Identify which cell holds the provided text, then report its (X, Y) central coordinate. 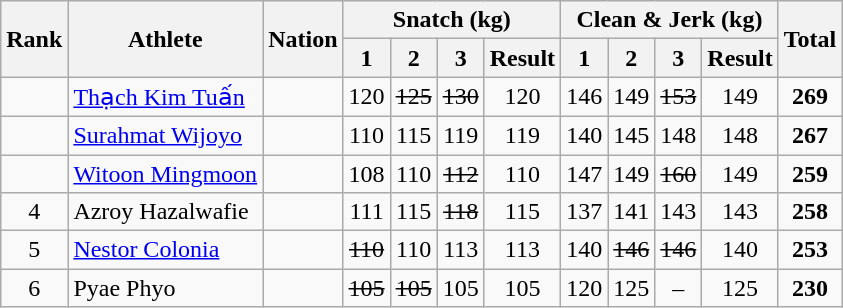
147 (584, 173)
108 (366, 173)
4 (34, 212)
– (678, 288)
253 (810, 250)
Pyae Phyo (166, 288)
269 (810, 97)
259 (810, 173)
Thạch Kim Tuấn (166, 97)
160 (678, 173)
Total (810, 39)
258 (810, 212)
Azroy Hazalwafie (166, 212)
141 (632, 212)
Clean & Jerk (kg) (670, 20)
111 (366, 212)
Nestor Colonia (166, 250)
267 (810, 135)
Surahmat Wijoyo (166, 135)
Witoon Mingmoon (166, 173)
137 (584, 212)
145 (632, 135)
118 (460, 212)
Snatch (kg) (452, 20)
6 (34, 288)
Nation (303, 39)
230 (810, 288)
5 (34, 250)
130 (460, 97)
112 (460, 173)
Athlete (166, 39)
Rank (34, 39)
153 (678, 97)
